Identify which cell holds the provided text, then report its [x, y] central coordinate. 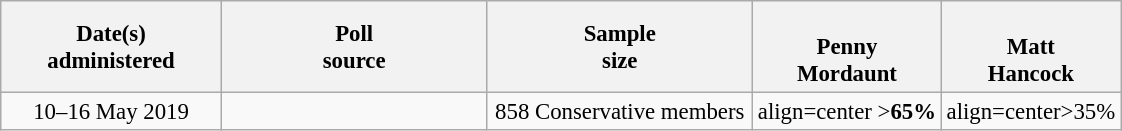
Poll source [354, 47]
align=center>35% [1030, 112]
PennyMordaunt [848, 47]
Date(s) administered [112, 47]
MattHancock [1030, 47]
Samplesize [620, 47]
858 Conservative members [620, 112]
10–16 May 2019 [112, 112]
align=center >65% [848, 112]
